From the cell containing the given text, extract its center point as [X, Y] coordinate. 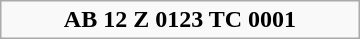
AB 12 Z 0123 TC 0001 [180, 20]
